Scan for the cell matching the given text and deliver its (x, y) coordinate at center. 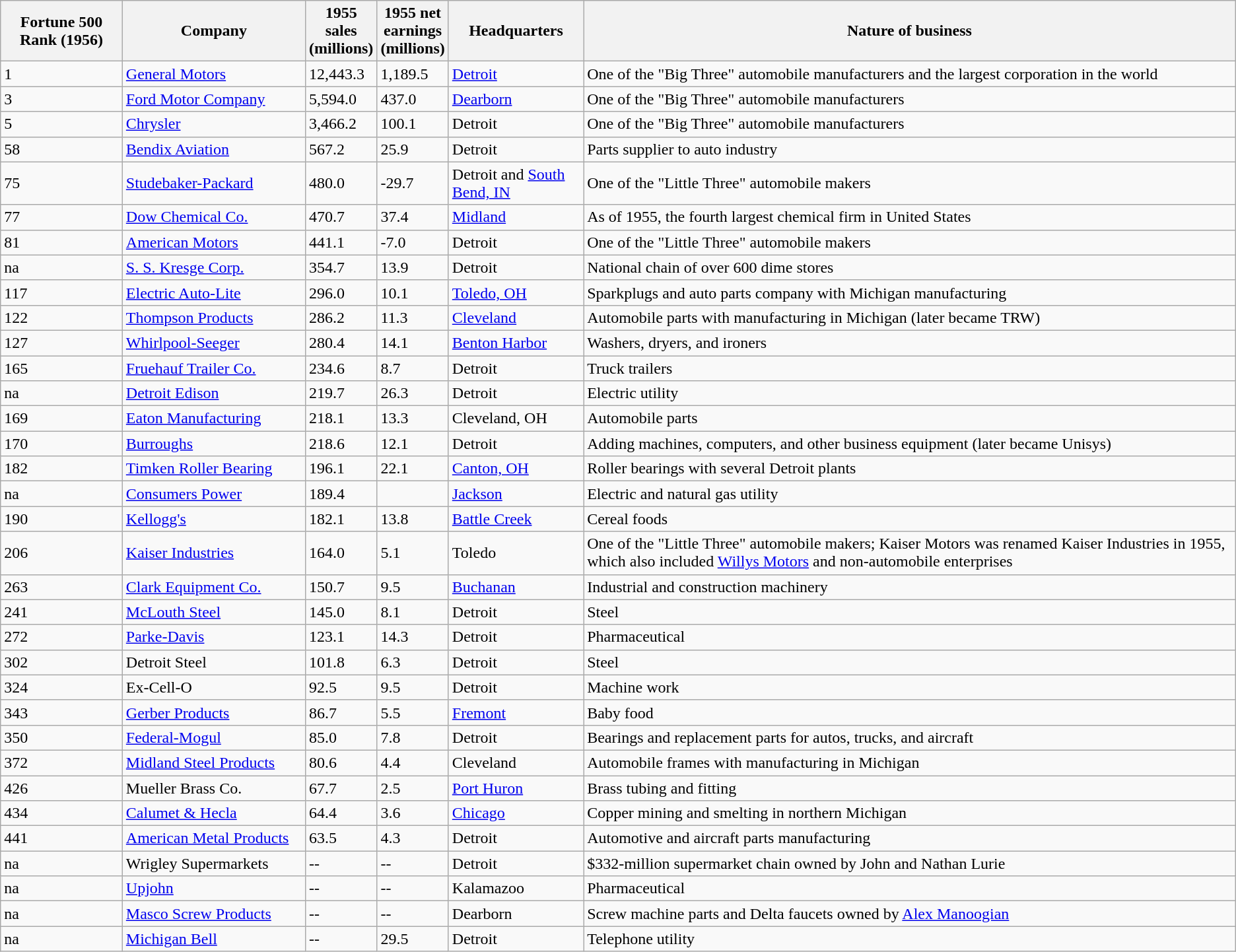
Wrigley Supermarkets (214, 864)
Kaiser Industries (214, 553)
218.6 (341, 444)
100.1 (413, 124)
One of the "Big Three" automobile manufacturers and the largest corporation in the world (910, 74)
General Motors (214, 74)
Copper mining and smelting in northern Michigan (910, 813)
Automotive and aircraft parts manufacturing (910, 838)
Mueller Brass Co. (214, 788)
92.5 (341, 687)
437.0 (413, 99)
Federal-Mogul (214, 737)
Studebaker-Packard (214, 184)
5.5 (413, 712)
Michigan Bell (214, 939)
196.1 (341, 469)
Cereal foods (910, 519)
Roller bearings with several Detroit plants (910, 469)
182 (62, 469)
5 (62, 124)
354.7 (341, 267)
2.5 (413, 788)
190 (62, 519)
Kellogg's (214, 519)
13.3 (413, 419)
189.4 (341, 494)
5.1 (413, 553)
Bearings and replacement parts for autos, trucks, and aircraft (910, 737)
567.2 (341, 149)
85.0 (341, 737)
Thompson Products (214, 318)
8.1 (413, 612)
S. S. Kresge Corp. (214, 267)
80.6 (341, 763)
Bendix Aviation (214, 149)
219.7 (341, 393)
286.2 (341, 318)
Nature of business (910, 31)
343 (62, 712)
150.7 (341, 587)
234.6 (341, 368)
Automobile frames with manufacturing in Michigan (910, 763)
Canton, OH (516, 469)
29.5 (413, 939)
Machine work (910, 687)
3.6 (413, 813)
1955 net earnings (millions) (413, 31)
13.8 (413, 519)
4.3 (413, 838)
Clark Equipment Co. (214, 587)
272 (62, 637)
Parke-Davis (214, 637)
296.0 (341, 292)
12,443.3 (341, 74)
169 (62, 419)
American Metal Products (214, 838)
182.1 (341, 519)
Battle Creek (516, 519)
As of 1955, the fourth largest chemical firm in United States (910, 217)
12.1 (413, 444)
101.8 (341, 662)
67.7 (341, 788)
Fremont (516, 712)
Truck trailers (910, 368)
Jackson (516, 494)
3,466.2 (341, 124)
170 (62, 444)
64.4 (341, 813)
3 (62, 99)
372 (62, 763)
Toledo, OH (516, 292)
127 (62, 343)
165 (62, 368)
National chain of over 600 dime stores (910, 267)
Chrysler (214, 124)
37.4 (413, 217)
441.1 (341, 242)
Buchanan (516, 587)
McLouth Steel (214, 612)
$332-million supermarket chain owned by John and Nathan Lurie (910, 864)
Brass tubing and fitting (910, 788)
145.0 (341, 612)
164.0 (341, 553)
Company (214, 31)
280.4 (341, 343)
241 (62, 612)
81 (62, 242)
Benton Harbor (516, 343)
Industrial and construction machinery (910, 587)
22.1 (413, 469)
Calumet & Hecla (214, 813)
Burroughs (214, 444)
Dow Chemical Co. (214, 217)
Automobile parts with manufacturing in Michigan (later became TRW) (910, 318)
Whirlpool-Seeger (214, 343)
Headquarters (516, 31)
Masco Screw Products (214, 914)
25.9 (413, 149)
Detroit Edison (214, 393)
206 (62, 553)
86.7 (341, 712)
Detroit and South Bend, IN (516, 184)
26.3 (413, 393)
Automobile parts (910, 419)
Electric Auto-Lite (214, 292)
122 (62, 318)
14.3 (413, 637)
263 (62, 587)
Cleveland, OH (516, 419)
Electric and natural gas utility (910, 494)
58 (62, 149)
123.1 (341, 637)
Consumers Power (214, 494)
1 (62, 74)
77 (62, 217)
Parts supplier to auto industry (910, 149)
Baby food (910, 712)
Telephone utility (910, 939)
Midland (516, 217)
350 (62, 737)
6.3 (413, 662)
Adding machines, computers, and other business equipment (later became Unisys) (910, 444)
-29.7 (413, 184)
Electric utility (910, 393)
Fruehauf Trailer Co. (214, 368)
Toledo (516, 553)
Eaton Manufacturing (214, 419)
218.1 (341, 419)
Washers, dryers, and ironers (910, 343)
75 (62, 184)
American Motors (214, 242)
441 (62, 838)
Sparkplugs and auto parts company with Michigan manufacturing (910, 292)
5,594.0 (341, 99)
14.1 (413, 343)
8.7 (413, 368)
Port Huron (516, 788)
Upjohn (214, 889)
Detroit Steel (214, 662)
7.8 (413, 737)
470.7 (341, 217)
1955 sales (millions) (341, 31)
480.0 (341, 184)
302 (62, 662)
1,189.5 (413, 74)
-7.0 (413, 242)
11.3 (413, 318)
Screw machine parts and Delta faucets owned by Alex Manoogian (910, 914)
434 (62, 813)
Midland Steel Products (214, 763)
426 (62, 788)
Gerber Products (214, 712)
324 (62, 687)
13.9 (413, 267)
10.1 (413, 292)
Ex-Cell-O (214, 687)
Fortune 500 Rank (1956) (62, 31)
Ford Motor Company (214, 99)
Timken Roller Bearing (214, 469)
4.4 (413, 763)
Chicago (516, 813)
63.5 (341, 838)
Kalamazoo (516, 889)
117 (62, 292)
